Pinpoint the cell where the given text exists, returning its (x, y) midpoint coordinate. 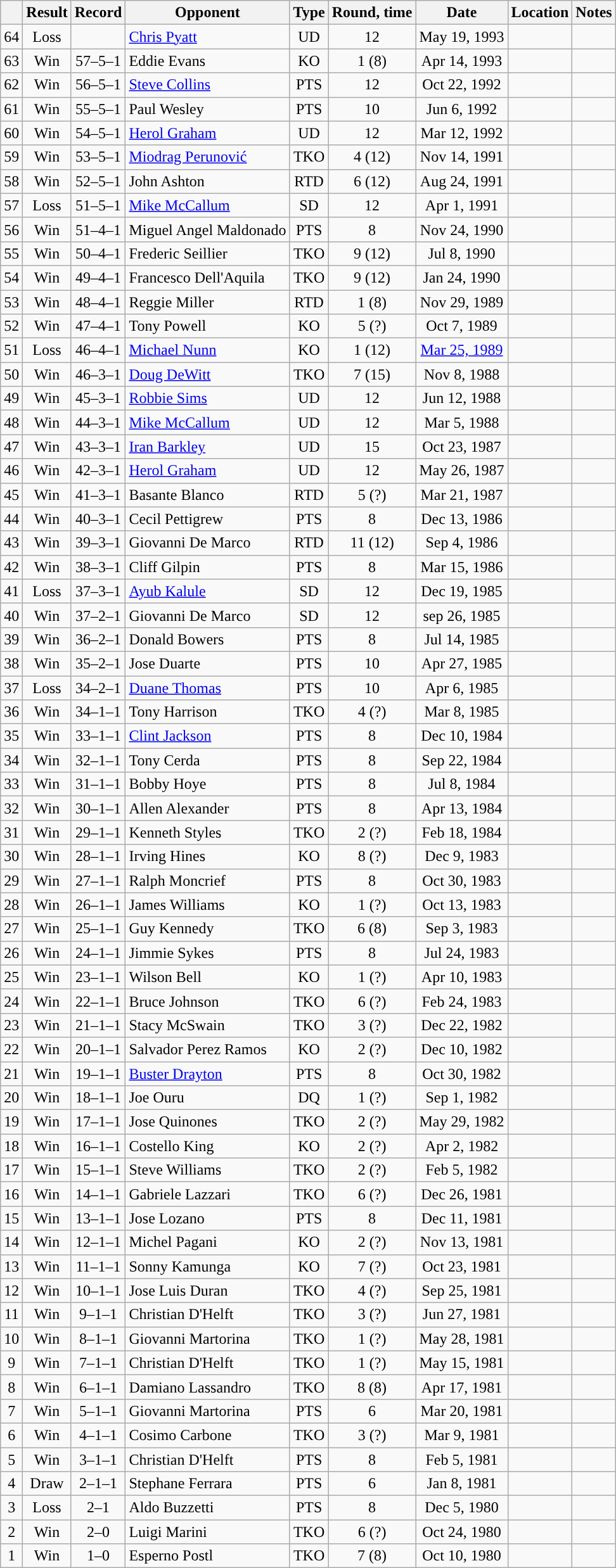
Sep 1, 1982 (461, 1098)
1 (12) (372, 350)
63 (11, 61)
30–1–1 (98, 808)
Feb 5, 1981 (461, 1459)
4 (11, 1484)
13 (11, 1266)
46 (11, 471)
Mar 20, 1981 (461, 1411)
Record (98, 13)
55 (11, 253)
Francesco Dell'Aquila (208, 277)
Basante Blanco (208, 495)
Tony Harrison (208, 712)
44 (11, 519)
Oct 23, 1981 (461, 1266)
Irving Hines (208, 857)
Sonny Kamunga (208, 1266)
33 (11, 784)
40 (11, 615)
Nov 8, 1988 (461, 374)
Feb 24, 1983 (461, 1001)
Dec 5, 1980 (461, 1508)
60 (11, 133)
14 (11, 1242)
33–1–1 (98, 736)
Sep 3, 1983 (461, 929)
27–1–1 (98, 881)
Apr 14, 1993 (461, 61)
46–4–1 (98, 350)
24 (11, 1001)
10–1–1 (98, 1291)
31–1–1 (98, 784)
Doug DeWitt (208, 374)
Mar 8, 1985 (461, 712)
Jul 24, 1983 (461, 953)
7 (15) (372, 374)
Mar 15, 1986 (461, 567)
Oct 30, 1982 (461, 1074)
Wilson Bell (208, 977)
7 (?) (372, 1266)
2–1–1 (98, 1484)
29 (11, 881)
Jun 12, 1988 (461, 398)
Apr 17, 1981 (461, 1387)
Robbie Sims (208, 398)
Jun 27, 1981 (461, 1315)
45 (11, 495)
57 (11, 205)
8 (8) (372, 1387)
Oct 23, 1987 (461, 447)
9–1–1 (98, 1315)
51–4–1 (98, 229)
18–1–1 (98, 1098)
19 (11, 1122)
Steve Williams (208, 1170)
49 (11, 398)
2–0 (98, 1532)
Miodrag Perunović (208, 157)
Michel Pagani (208, 1242)
21 (11, 1074)
2 (11, 1532)
50 (11, 374)
51–5–1 (98, 205)
Costello King (208, 1146)
Dec 11, 1981 (461, 1218)
Result (47, 13)
22–1–1 (98, 1001)
20–1–1 (98, 1049)
May 15, 1981 (461, 1363)
27 (11, 929)
8–1–1 (98, 1339)
36 (11, 712)
1–0 (98, 1556)
31 (11, 832)
37–3–1 (98, 591)
43–3–1 (98, 447)
sep 26, 1985 (461, 615)
May 26, 1987 (461, 471)
Date (461, 13)
36–2–1 (98, 639)
21–1–1 (98, 1025)
58 (11, 181)
4–1–1 (98, 1435)
41–3–1 (98, 495)
Dec 10, 1982 (461, 1049)
Cosimo Carbone (208, 1435)
32 (11, 808)
Bruce Johnson (208, 1001)
Apr 6, 1985 (461, 687)
Jose Luis Duran (208, 1291)
23–1–1 (98, 977)
Jun 6, 1992 (461, 109)
Location (540, 13)
Notes (594, 13)
5 (11, 1459)
20 (11, 1098)
59 (11, 157)
Stacy McSwain (208, 1025)
Guy Kennedy (208, 929)
Draw (47, 1484)
Nov 29, 1989 (461, 302)
7 (11, 1411)
Cliff Gilpin (208, 567)
Luigi Marini (208, 1532)
7 (8) (372, 1556)
15–1–1 (98, 1170)
Joe Ouru (208, 1098)
4 (12) (372, 157)
Donald Bowers (208, 639)
Clint Jackson (208, 736)
Apr 13, 1984 (461, 808)
Bobby Hoye (208, 784)
6 (12) (372, 181)
Tony Cerda (208, 760)
50–4–1 (98, 253)
53–5–1 (98, 157)
Feb 18, 1984 (461, 832)
Paul Wesley (208, 109)
Buster Drayton (208, 1074)
11 (12) (372, 543)
17 (11, 1170)
Mar 21, 1987 (461, 495)
Chris Pyatt (208, 37)
23 (11, 1025)
6 (8) (372, 929)
3 (11, 1508)
12–1–1 (98, 1242)
17–1–1 (98, 1122)
42–3–1 (98, 471)
1 (11, 1556)
Oct 22, 1992 (461, 85)
39–3–1 (98, 543)
John Ashton (208, 181)
Jul 8, 1990 (461, 253)
37–2–1 (98, 615)
Miguel Angel Maldonado (208, 229)
Jan 24, 1990 (461, 277)
5–1–1 (98, 1411)
Sep 25, 1981 (461, 1291)
Tony Powell (208, 326)
Oct 24, 1980 (461, 1532)
Apr 10, 1983 (461, 977)
Stephane Ferrara (208, 1484)
Frederic Seillier (208, 253)
Mar 9, 1981 (461, 1435)
Round, time (372, 13)
Salvador Perez Ramos (208, 1049)
56–5–1 (98, 85)
54 (11, 277)
7–1–1 (98, 1363)
26 (11, 953)
Nov 24, 1990 (461, 229)
47 (11, 447)
49–4–1 (98, 277)
54–5–1 (98, 133)
Ralph Moncrief (208, 881)
Dec 13, 1986 (461, 519)
25 (11, 977)
8 (?) (372, 857)
Aug 24, 1991 (461, 181)
Oct 30, 1983 (461, 881)
29–1–1 (98, 832)
46–3–1 (98, 374)
Dec 22, 1982 (461, 1025)
6–1–1 (98, 1387)
Oct 13, 1983 (461, 905)
34 (11, 760)
Apr 1, 1991 (461, 205)
30 (11, 857)
Jose Quinones (208, 1122)
38 (11, 663)
48 (11, 423)
11 (11, 1315)
44–3–1 (98, 423)
Ayub Kalule (208, 591)
22 (11, 1049)
May 19, 1993 (461, 37)
35–2–1 (98, 663)
55–5–1 (98, 109)
Duane Thomas (208, 687)
Nov 13, 1981 (461, 1242)
2–1 (98, 1508)
16 (11, 1194)
Allen Alexander (208, 808)
51 (11, 350)
Damiano Lassandro (208, 1387)
3–1–1 (98, 1459)
45–3–1 (98, 398)
40–3–1 (98, 519)
Reggie Miller (208, 302)
52–5–1 (98, 181)
11–1–1 (98, 1266)
Cecil Pettigrew (208, 519)
34–2–1 (98, 687)
Aldo Buzzetti (208, 1508)
24–1–1 (98, 953)
64 (11, 37)
Jul 8, 1984 (461, 784)
13–1–1 (98, 1218)
14–1–1 (98, 1194)
56 (11, 229)
42 (11, 567)
25–1–1 (98, 929)
Jan 8, 1981 (461, 1484)
Dec 26, 1981 (461, 1194)
May 28, 1981 (461, 1339)
62 (11, 85)
Jose Lozano (208, 1218)
53 (11, 302)
Kenneth Styles (208, 832)
52 (11, 326)
Sep 22, 1984 (461, 760)
16–1–1 (98, 1146)
39 (11, 639)
26–1–1 (98, 905)
DQ (309, 1098)
Esperno Postl (208, 1556)
38–3–1 (98, 567)
Dec 10, 1984 (461, 736)
57–5–1 (98, 61)
Nov 14, 1991 (461, 157)
Michael Nunn (208, 350)
May 29, 1982 (461, 1122)
Type (309, 13)
James Williams (208, 905)
Oct 7, 1989 (461, 326)
Gabriele Lazzari (208, 1194)
43 (11, 543)
28 (11, 905)
28–1–1 (98, 857)
34–1–1 (98, 712)
Sep 4, 1986 (461, 543)
48–4–1 (98, 302)
Dec 19, 1985 (461, 591)
19–1–1 (98, 1074)
47–4–1 (98, 326)
Opponent (208, 13)
Apr 27, 1985 (461, 663)
Dec 9, 1983 (461, 857)
41 (11, 591)
37 (11, 687)
61 (11, 109)
32–1–1 (98, 760)
Mar 25, 1989 (461, 350)
Iran Barkley (208, 447)
Feb 5, 1982 (461, 1170)
Jimmie Sykes (208, 953)
18 (11, 1146)
9 (11, 1363)
Oct 10, 1980 (461, 1556)
Jul 14, 1985 (461, 639)
35 (11, 736)
Mar 12, 1992 (461, 133)
Mar 5, 1988 (461, 423)
Jose Duarte (208, 663)
Steve Collins (208, 85)
Eddie Evans (208, 61)
Apr 2, 1982 (461, 1146)
